Extract the (x, y) coordinate from the center of the cell holding the provided text.  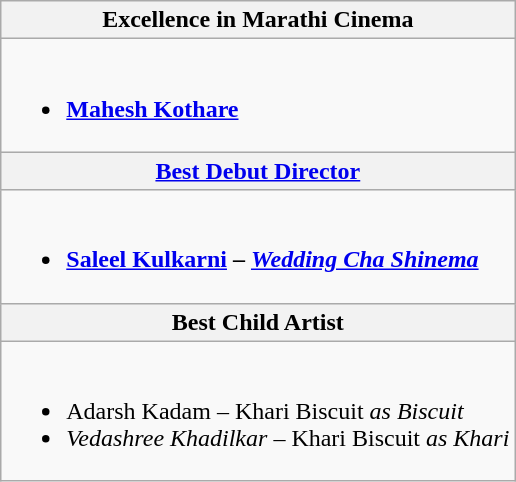
Excellence in Marathi Cinema (258, 20)
Best Child Artist (258, 322)
Mahesh Kothare (258, 96)
Adarsh Kadam – Khari Biscuit as BiscuitVedashree Khadilkar – Khari Biscuit as Khari (258, 411)
Saleel Kulkarni – Wedding Cha Shinema (258, 246)
Best Debut Director (258, 171)
